Scan for the cell matching the given text and deliver its (X, Y) coordinate at center. 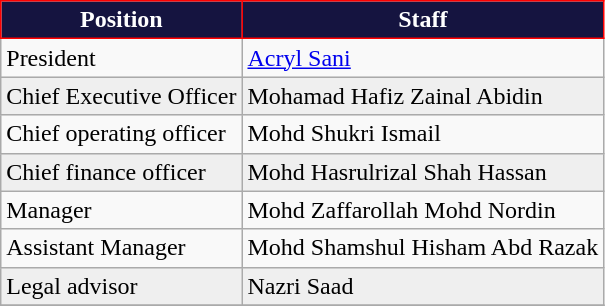
Nazri Saad (423, 286)
Mohd Zaffarollah Mohd Nordin (423, 210)
Chief finance officer (122, 172)
Acryl Sani (423, 58)
Mohamad Hafiz Zainal Abidin (423, 96)
Staff (423, 20)
Legal advisor (122, 286)
Assistant Manager (122, 248)
Mohd Hasrulrizal Shah Hassan (423, 172)
Chief Executive Officer (122, 96)
Mohd Shukri Ismail (423, 134)
Mohd Shamshul Hisham Abd Razak (423, 248)
Manager (122, 210)
Position (122, 20)
Chief operating officer (122, 134)
President (122, 58)
